Find where the given text appears and provide that cell's center as (x, y) coordinate. 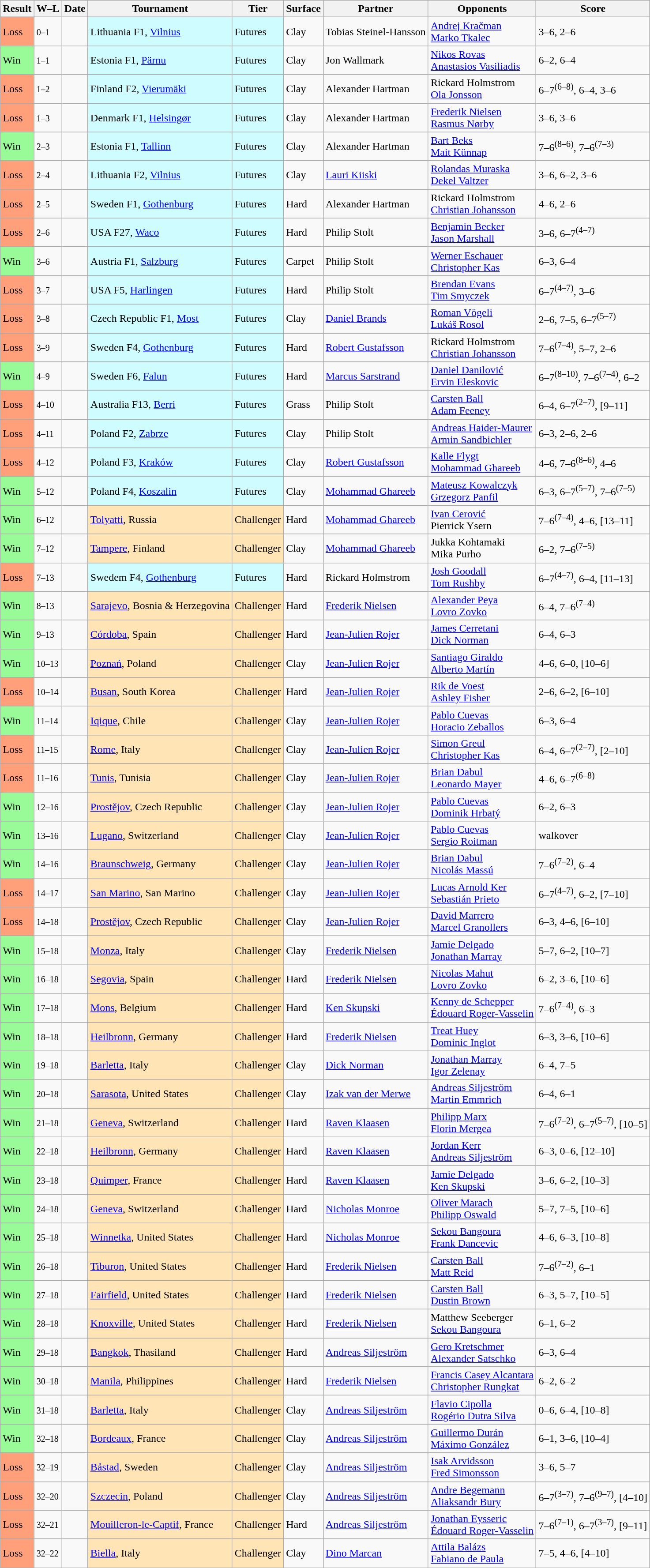
3–6, 6–7(4–7) (593, 232)
4–6, 6–7(6–8) (593, 778)
3–6 (48, 261)
Carsten Ball Dustin Brown (482, 1295)
7–6(7–2), 6–1 (593, 1266)
13–16 (48, 836)
6–3, 0–6, [12–10] (593, 1151)
32–21 (48, 1524)
Lauri Kiiski (376, 175)
6–7(4–7), 6–2, [7–10] (593, 893)
4–6, 6–0, [10–6] (593, 663)
32–18 (48, 1439)
Ivan Cerović Pierrick Ysern (482, 520)
7–6(7–2), 6–4 (593, 864)
Guillermo Durán Máximo González (482, 1439)
Poznań, Poland (160, 663)
7–6(7–2), 6–7(5–7), [10–5] (593, 1123)
Santiago Giraldo Alberto Martín (482, 663)
31–18 (48, 1410)
6–3, 5–7, [10–5] (593, 1295)
Jukka Kohtamaki Mika Purho (482, 548)
6–4, 6–1 (593, 1094)
Ken Skupski (376, 1008)
Nicolas Mahut Lovro Zovko (482, 979)
26–18 (48, 1266)
6–7(4–7), 3–6 (593, 290)
Frederik Nielsen Rasmus Nørby (482, 117)
Lithuania F1, Vilnius (160, 32)
Bordeaux, France (160, 1439)
10–14 (48, 692)
Philipp Marx Florin Mergea (482, 1123)
18–18 (48, 1036)
0–1 (48, 32)
Daniel Brands (376, 319)
Jonathan Eysseric Édouard Roger-Vasselin (482, 1524)
Jonathan Marray Igor Zelenay (482, 1065)
6–4, 7–5 (593, 1065)
Daniel Danilović Ervin Eleskovic (482, 376)
Australia F13, Berri (160, 405)
Austria F1, Salzburg (160, 261)
Bart Beks Mait Künnap (482, 147)
6–7(8–10), 7–6(7–4), 6–2 (593, 376)
4–6, 2–6 (593, 204)
6–4, 6–3 (593, 635)
Andreas Siljeström Martin Emmrich (482, 1094)
29–18 (48, 1352)
Dino Marcan (376, 1553)
6–7(3–7), 7–6(9–7), [4–10] (593, 1496)
Sweden F4, Gothenburg (160, 347)
Andrej Kračman Marko Tkalec (482, 32)
Fairfield, United States (160, 1295)
Córdoba, Spain (160, 635)
Estonia F1, Pärnu (160, 60)
Poland F2, Zabrze (160, 433)
Simon Greul Christopher Kas (482, 749)
25–18 (48, 1237)
5–12 (48, 491)
3–6, 5–7 (593, 1467)
7–6(7–4), 6–3 (593, 1008)
Winnetka, United States (160, 1237)
Czech Republic F1, Most (160, 319)
Iqique, Chile (160, 720)
6–1, 3–6, [10–4] (593, 1439)
Brian Dabul Leonardo Mayer (482, 778)
2–3 (48, 147)
Tier (258, 9)
21–18 (48, 1123)
Denmark F1, Helsingør (160, 117)
W–L (48, 9)
3–6, 2–6 (593, 32)
11–14 (48, 720)
Score (593, 9)
4–6, 6–3, [10–8] (593, 1237)
6–12 (48, 520)
3–9 (48, 347)
Carpet (304, 261)
Lithuania F2, Vilnius (160, 175)
6–3, 2–6, 2–6 (593, 433)
Estonia F1, Tallinn (160, 147)
17–18 (48, 1008)
Dick Norman (376, 1065)
Rome, Italy (160, 749)
Flavio Cipolla Rogério Dutra Silva (482, 1410)
6–4, 7–6(7–4) (593, 605)
28–18 (48, 1324)
6–4, 6–7(2–7), [2–10] (593, 749)
4–6, 7–6(8–6), 4–6 (593, 463)
Josh Goodall Tom Rushby (482, 577)
Date (75, 9)
3–6, 6–2, 3–6 (593, 175)
Nikos Rovas Anastasios Vasiliadis (482, 60)
Partner (376, 9)
7–13 (48, 577)
32–22 (48, 1553)
2–6, 6–2, [6–10] (593, 692)
11–16 (48, 778)
6–2, 6–2 (593, 1381)
23–18 (48, 1180)
Carsten Ball Matt Reid (482, 1266)
9–13 (48, 635)
15–18 (48, 951)
Marcus Sarstrand (376, 376)
Quimper, France (160, 1180)
Roman Vögeli Lukáš Rosol (482, 319)
USA F5, Harlingen (160, 290)
12–16 (48, 807)
Båstad, Sweden (160, 1467)
Sekou Bangoura Frank Dancevic (482, 1237)
4–11 (48, 433)
San Marino, San Marino (160, 893)
Alexander Peya Lovro Zovko (482, 605)
6–4, 6–7(2–7), [9–11] (593, 405)
2–6, 7–5, 6–7(5–7) (593, 319)
Andre Begemann Aliaksandr Bury (482, 1496)
Surface (304, 9)
Result (17, 9)
7–6(7–4), 5–7, 2–6 (593, 347)
Knoxville, United States (160, 1324)
Tolyatti, Russia (160, 520)
Biella, Italy (160, 1553)
Attila Balázs Fabiano de Paula (482, 1553)
6–3, 6–7(5–7), 7–6(7–5) (593, 491)
Tobias Steinel-Hansson (376, 32)
3–8 (48, 319)
27–18 (48, 1295)
8–13 (48, 605)
Pablo Cuevas Horacio Zeballos (482, 720)
Gero Kretschmer Alexander Satschko (482, 1352)
1–2 (48, 89)
6–7(6–8), 6–4, 3–6 (593, 89)
7–6(7–4), 4–6, [13–11] (593, 520)
32–20 (48, 1496)
Izak van der Merwe (376, 1094)
2–6 (48, 232)
7–6(8–6), 7–6(7–3) (593, 147)
6–3, 3–6, [10–6] (593, 1036)
Tiburon, United States (160, 1266)
19–18 (48, 1065)
6–2, 7–6(7–5) (593, 548)
3–6, 3–6 (593, 117)
3–7 (48, 290)
Rickard Holmstrom (376, 577)
6–3, 4–6, [6–10] (593, 921)
James Cerretani Dick Norman (482, 635)
Matthew Seeberger Sekou Bangoura (482, 1324)
32–19 (48, 1467)
4–9 (48, 376)
walkover (593, 836)
Lucas Arnold Ker Sebastián Prieto (482, 893)
Oliver Marach Philipp Oswald (482, 1208)
3–6, 6–2, [10–3] (593, 1180)
Sweden F1, Gothenburg (160, 204)
Tunis, Tunisia (160, 778)
Carsten Ball Adam Feeney (482, 405)
Jamie Delgado Jonathan Marray (482, 951)
Manila, Philippines (160, 1381)
24–18 (48, 1208)
7–6(7–1), 6–7(3–7), [9–11] (593, 1524)
Swedem F4, Gothenburg (160, 577)
Grass (304, 405)
1–1 (48, 60)
Finland F2, Vierumäki (160, 89)
6–2, 6–3 (593, 807)
Jon Wallmark (376, 60)
Bangkok, Thasiland (160, 1352)
5–7, 7–5, [10–6] (593, 1208)
Brendan Evans Tim Smyczek (482, 290)
Sarasota, United States (160, 1094)
2–5 (48, 204)
11–15 (48, 749)
Pablo Cuevas Sergio Roitman (482, 836)
Jamie Delgado Ken Skupski (482, 1180)
Sweden F6, Falun (160, 376)
Tampere, Finland (160, 548)
Busan, South Korea (160, 692)
Rolandas Muraska Dekel Valtzer (482, 175)
5–7, 6–2, [10–7] (593, 951)
Opponents (482, 9)
7–5, 4–6, [4–10] (593, 1553)
Treat Huey Dominic Inglot (482, 1036)
Rickard Holmstrom Ola Jonsson (482, 89)
Mons, Belgium (160, 1008)
6–1, 6–2 (593, 1324)
Jordan Kerr Andreas Siljeström (482, 1151)
14–16 (48, 864)
Andreas Haider-Maurer Armin Sandbichler (482, 433)
20–18 (48, 1094)
16–18 (48, 979)
Szczecin, Poland (160, 1496)
Isak Arvidsson Fred Simonsson (482, 1467)
30–18 (48, 1381)
Poland F3, Kraków (160, 463)
0–6, 6–4, [10–8] (593, 1410)
Mateusz Kowalczyk Grzegorz Panfil (482, 491)
2–4 (48, 175)
Francis Casey Alcantara Christopher Rungkat (482, 1381)
Kenny de Schepper Édouard Roger-Vasselin (482, 1008)
4–12 (48, 463)
Poland F4, Koszalin (160, 491)
Kalle Flygt Mohammad Ghareeb (482, 463)
Braunschweig, Germany (160, 864)
Werner Eschauer Christopher Kas (482, 261)
Pablo Cuevas Dominik Hrbatý (482, 807)
USA F27, Waco (160, 232)
22–18 (48, 1151)
4–10 (48, 405)
14–17 (48, 893)
Monza, Italy (160, 951)
10–13 (48, 663)
6–2, 3–6, [10–6] (593, 979)
Tournament (160, 9)
Lugano, Switzerland (160, 836)
David Marrero Marcel Granollers (482, 921)
Mouilleron-le-Captif, France (160, 1524)
Brian Dabul Nicolás Massú (482, 864)
Benjamin Becker Jason Marshall (482, 232)
6–7(4–7), 6–4, [11–13] (593, 577)
Segovia, Spain (160, 979)
Rik de Voest Ashley Fisher (482, 692)
1–3 (48, 117)
7–12 (48, 548)
14–18 (48, 921)
6–2, 6–4 (593, 60)
Sarajevo, Bosnia & Herzegovina (160, 605)
